From the cell containing the given text, extract its center point as [x, y] coordinate. 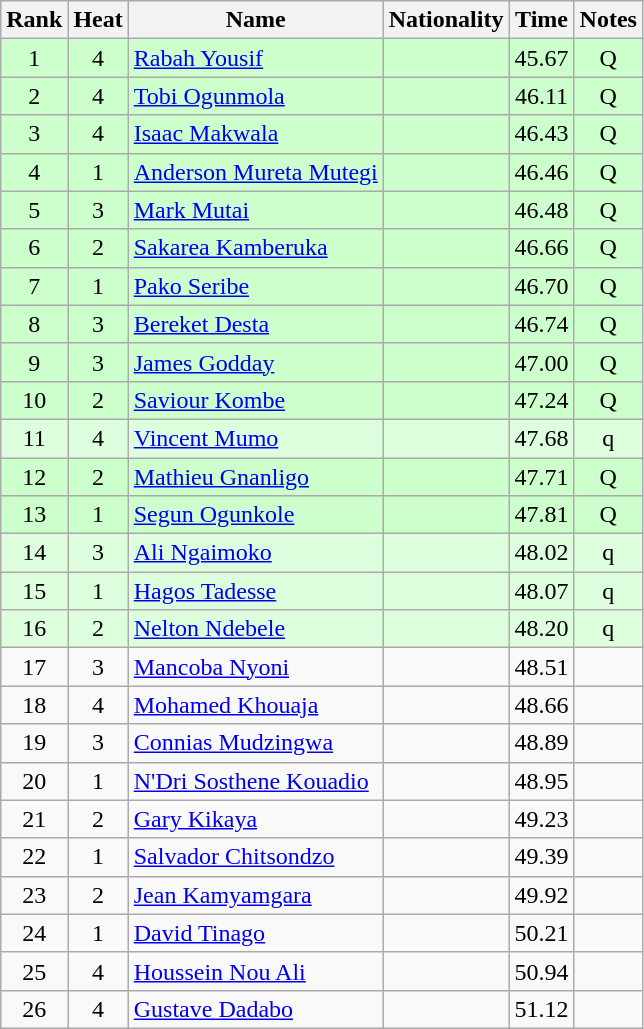
Rabah Yousif [256, 58]
25 [34, 971]
Pako Seribe [256, 286]
47.24 [542, 400]
13 [34, 515]
46.70 [542, 286]
48.20 [542, 629]
Sakarea Kamberuka [256, 248]
Mathieu Gnanligo [256, 477]
10 [34, 400]
Bereket Desta [256, 324]
49.92 [542, 895]
47.68 [542, 438]
50.21 [542, 933]
Gustave Dadabo [256, 1009]
45.67 [542, 58]
11 [34, 438]
22 [34, 857]
9 [34, 362]
47.81 [542, 515]
Isaac Makwala [256, 134]
Tobi Ogunmola [256, 96]
Hagos Tadesse [256, 591]
Notes [608, 20]
Name [256, 20]
Mancoba Nyoni [256, 667]
Mark Mutai [256, 210]
46.43 [542, 134]
Heat [98, 20]
49.23 [542, 819]
46.74 [542, 324]
Gary Kikaya [256, 819]
20 [34, 781]
N'Dri Sosthene Kouadio [256, 781]
24 [34, 933]
Anderson Mureta Mutegi [256, 172]
Mohamed Khouaja [256, 705]
16 [34, 629]
Houssein Nou Ali [256, 971]
Saviour Kombe [256, 400]
8 [34, 324]
14 [34, 553]
6 [34, 248]
46.48 [542, 210]
48.89 [542, 743]
18 [34, 705]
15 [34, 591]
Salvador Chitsondzo [256, 857]
26 [34, 1009]
Ali Ngaimoko [256, 553]
Jean Kamyamgara [256, 895]
48.51 [542, 667]
23 [34, 895]
Segun Ogunkole [256, 515]
David Tinago [256, 933]
51.12 [542, 1009]
5 [34, 210]
Time [542, 20]
James Godday [256, 362]
Nationality [446, 20]
49.39 [542, 857]
48.95 [542, 781]
21 [34, 819]
48.07 [542, 591]
50.94 [542, 971]
48.66 [542, 705]
46.11 [542, 96]
12 [34, 477]
7 [34, 286]
Rank [34, 20]
Connias Mudzingwa [256, 743]
46.46 [542, 172]
47.71 [542, 477]
19 [34, 743]
47.00 [542, 362]
48.02 [542, 553]
Vincent Mumo [256, 438]
Nelton Ndebele [256, 629]
46.66 [542, 248]
17 [34, 667]
